Return [x, y] of the center of cell containing provided text 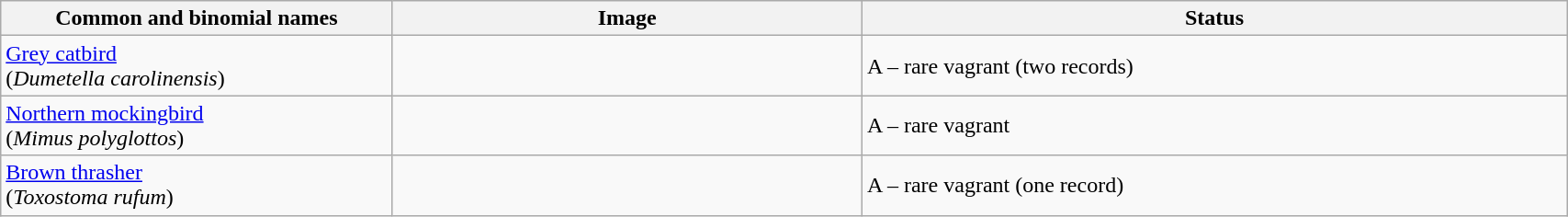
Image [626, 18]
Northern mockingbird(Mimus polyglottos) [197, 125]
A – rare vagrant [1214, 125]
A – rare vagrant (two records) [1214, 66]
A – rare vagrant (one record) [1214, 186]
Brown thrasher(Toxostoma rufum) [197, 186]
Common and binomial names [197, 18]
Status [1214, 18]
Grey catbird(Dumetella carolinensis) [197, 66]
